From the cell containing the given text, extract its center point as [X, Y] coordinate. 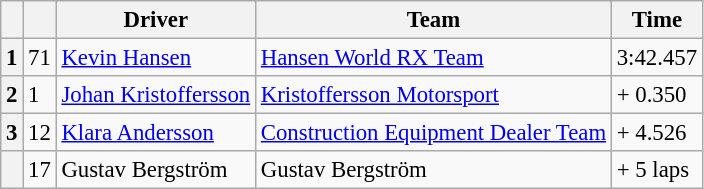
71 [40, 58]
Driver [156, 20]
17 [40, 170]
Time [656, 20]
Kevin Hansen [156, 58]
Team [433, 20]
Klara Andersson [156, 133]
+ 0.350 [656, 95]
Construction Equipment Dealer Team [433, 133]
3:42.457 [656, 58]
Johan Kristoffersson [156, 95]
3 [12, 133]
+ 4.526 [656, 133]
+ 5 laps [656, 170]
2 [12, 95]
Kristoffersson Motorsport [433, 95]
Hansen World RX Team [433, 58]
12 [40, 133]
